Scan for the cell matching the given text and deliver its [X, Y] coordinate at center. 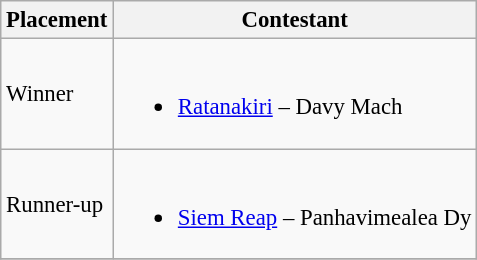
Runner-up [57, 204]
Siem Reap – Panhavimealea Dy [295, 204]
Placement [57, 20]
Winner [57, 94]
Contestant [295, 20]
Ratanakiri – Davy Mach [295, 94]
